From the cell containing the given text, extract its center point as [x, y] coordinate. 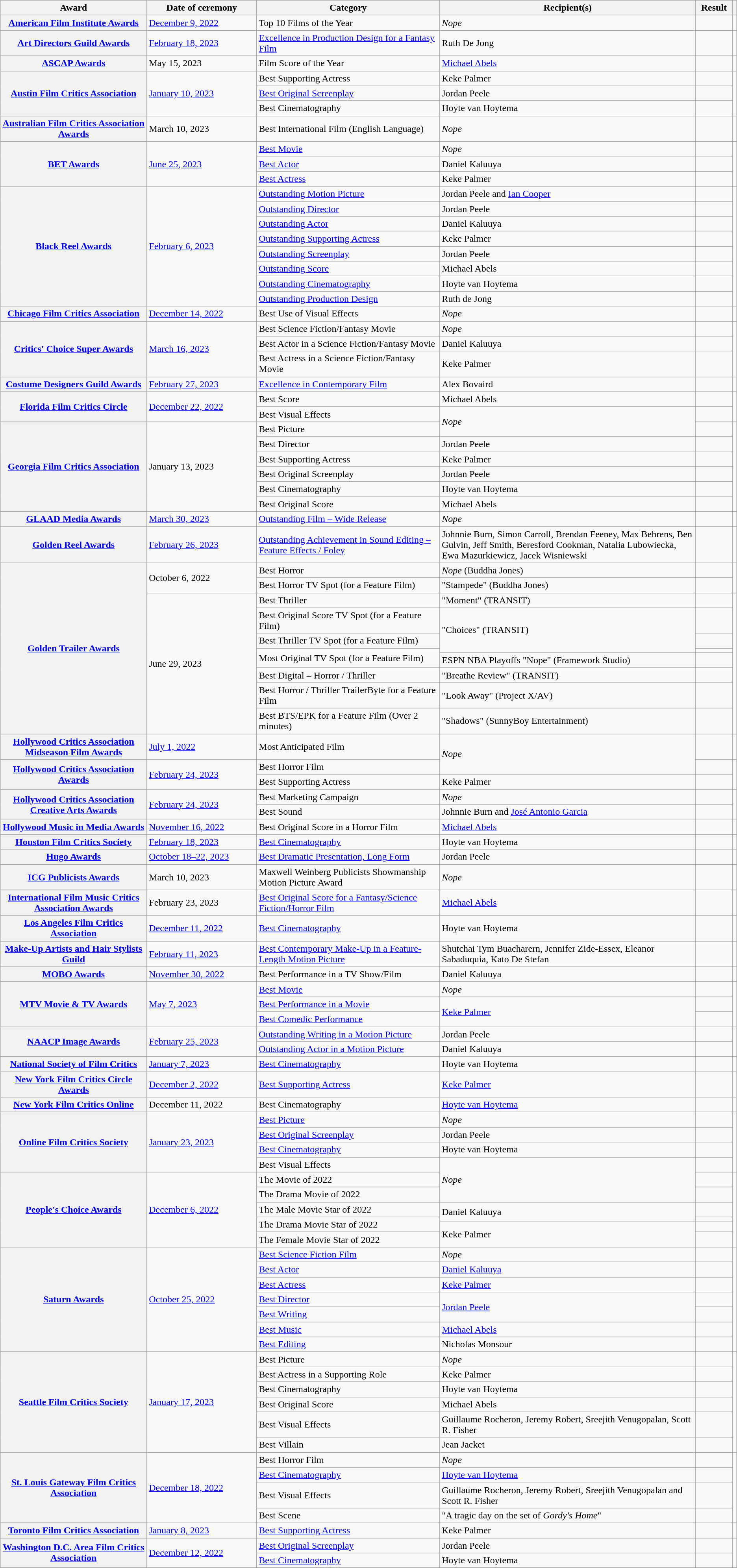
Outstanding Director [348, 209]
Best Original Score TV Spot (for a Feature Film) [348, 620]
Best Villain [348, 1445]
The Movie of 2022 [348, 1180]
Best Editing [348, 1344]
Hollywood Critics Association Awards [74, 775]
Best Performance in a Movie [348, 1004]
Outstanding Actor [348, 224]
Jordan Peele and Ian Cooper [568, 194]
ASCAP Awards [74, 63]
Make-Up Artists and Hair Stylists Guild [74, 954]
Best Scene [348, 1515]
Outstanding Motion Picture [348, 194]
Johnnie Burn and José Antonio Garcia [568, 812]
Category [348, 8]
Florida Film Critics Circle [74, 407]
Best Thriller TV Spot (for a Feature Film) [348, 641]
February 11, 2023 [202, 954]
Australian Film Critics Association Awards [74, 128]
Outstanding Supporting Actress [348, 239]
Golden Reel Awards [74, 545]
Best Dramatic Presentation, Long Form [348, 857]
Award [74, 8]
Guillaume Rocheron, Jeremy Robert, Sreejith Venugopalan, Scott R. Fisher [568, 1425]
Outstanding Score [348, 269]
Art Directors Guild Awards [74, 43]
People's Choice Awards [74, 1209]
Los Angeles Film Critics Association [74, 928]
The Drama Movie of 2022 [348, 1194]
Outstanding Production Design [348, 299]
Best Horror TV Spot (for a Feature Film) [348, 585]
Chicago Film Critics Association [74, 314]
American Film Institute Awards [74, 23]
The Drama Movie Star of 2022 [348, 1224]
February 26, 2023 [202, 545]
January 17, 2023 [202, 1402]
December 9, 2022 [202, 23]
Austin Film Critics Association [74, 93]
New York Film Critics Circle Awards [74, 1085]
Best Comedic Performance [348, 1019]
"A tragic day on the set of Gordy's Home" [568, 1515]
Golden Trailer Awards [74, 649]
Best Actor in a Science Fiction/Fantasy Movie [348, 344]
Best Actress in a Science Fiction/Fantasy Movie [348, 364]
Shutchai Tym Buacharern, Jennifer Zide-Essex, Eleanor Sabaduquia, Kato De Stefan [568, 954]
Best Marketing Campaign [348, 797]
Outstanding Film – Wide Release [348, 519]
National Society of Film Critics [74, 1064]
Top 10 Films of the Year [348, 23]
Outstanding Writing in a Motion Picture [348, 1034]
Hollywood Music in Media Awards [74, 827]
Ruth de Jong [568, 299]
October 25, 2022 [202, 1299]
October 18–22, 2023 [202, 857]
January 23, 2023 [202, 1142]
October 6, 2022 [202, 578]
"Shadows" (SunnyBoy Entertainment) [568, 721]
New York Film Critics Online [74, 1105]
Best Horror / Thriller TrailerByte for a Feature Film [348, 695]
December 14, 2022 [202, 314]
Best Writing [348, 1315]
Nicholas Monsour [568, 1344]
December 2, 2022 [202, 1085]
BET Awards [74, 164]
Outstanding Achievement in Sound Editing – Feature Effects / Foley [348, 545]
"Breathe Review" (TRANSIT) [568, 675]
Critics' Choice Super Awards [74, 349]
March 16, 2023 [202, 349]
Alex Bovaird [568, 384]
ESPN NBA Playoffs "Nope" (Framework Studio) [568, 660]
"Look Away" (Project X/AV) [568, 695]
Best BTS/EPK for a Feature Film (Over 2 minutes) [348, 721]
Best Science Fiction Film [348, 1254]
November 16, 2022 [202, 827]
Maxwell Weinberg Publicists Showmanship Motion Picture Award [348, 877]
March 30, 2023 [202, 519]
Best Actress in a Supporting Role [348, 1374]
Best Use of Visual Effects [348, 314]
MOBO Awards [74, 974]
Date of ceremony [202, 8]
International Film Music Critics Association Awards [74, 903]
NAACP Image Awards [74, 1041]
June 29, 2023 [202, 663]
"Choices" (TRANSIT) [568, 630]
December 12, 2022 [202, 1553]
Toronto Film Critics Association [74, 1530]
Best International Film (English Language) [348, 128]
December 22, 2022 [202, 407]
Best Contemporary Make-Up in a Feature-Length Motion Picture [348, 954]
Houston Film Critics Society [74, 842]
Hugo Awards [74, 857]
Ruth De Jong [568, 43]
Black Reel Awards [74, 246]
MTV Movie & TV Awards [74, 1004]
Outstanding Cinematography [348, 284]
St. Louis Gateway Film Critics Association [74, 1488]
Guillaume Rocheron, Jeremy Robert, Sreejith Venugopalan and Scott R. Fisher [568, 1495]
May 15, 2023 [202, 63]
May 7, 2023 [202, 1004]
The Male Movie Star of 2022 [348, 1209]
February 25, 2023 [202, 1041]
February 6, 2023 [202, 246]
Online Film Critics Society [74, 1142]
February 27, 2023 [202, 384]
Best Original Score for a Fantasy/Science Fiction/Horror Film [348, 903]
Best Thriller [348, 600]
Outstanding Actor in a Motion Picture [348, 1049]
Nope (Buddha Jones) [568, 570]
December 6, 2022 [202, 1209]
Jean Jacket [568, 1445]
Result [714, 8]
ICG Publicists Awards [74, 877]
January 7, 2023 [202, 1064]
Outstanding Screenplay [348, 254]
"Stampede" (Buddha Jones) [568, 585]
Most Original TV Spot (for a Feature Film) [348, 658]
June 25, 2023 [202, 164]
January 10, 2023 [202, 93]
GLAAD Media Awards [74, 519]
November 30, 2022 [202, 974]
July 1, 2022 [202, 746]
Hollywood Critics Association Midseason Film Awards [74, 746]
Best Performance in a TV Show/Film [348, 974]
Hollywood Critics Association Creative Arts Awards [74, 804]
Washington D.C. Area Film Critics Association [74, 1553]
Excellence in Contemporary Film [348, 384]
January 13, 2023 [202, 466]
Most Anticipated Film [348, 746]
Best Science Fiction/Fantasy Movie [348, 329]
Seattle Film Critics Society [74, 1402]
Best Horror [348, 570]
December 18, 2022 [202, 1488]
"Moment" (TRANSIT) [568, 600]
Recipient(s) [568, 8]
Best Original Score in a Horror Film [348, 827]
Excellence in Production Design for a Fantasy Film [348, 43]
Best Digital – Horror / Thriller [348, 675]
Saturn Awards [74, 1299]
Georgia Film Critics Association [74, 466]
Film Score of the Year [348, 63]
February 23, 2023 [202, 903]
Best Sound [348, 812]
January 8, 2023 [202, 1530]
Best Music [348, 1329]
Best Score [348, 399]
The Female Movie Star of 2022 [348, 1239]
Costume Designers Guild Awards [74, 384]
